For the text-containing cell, return its midpoint in (x, y) coordinate format. 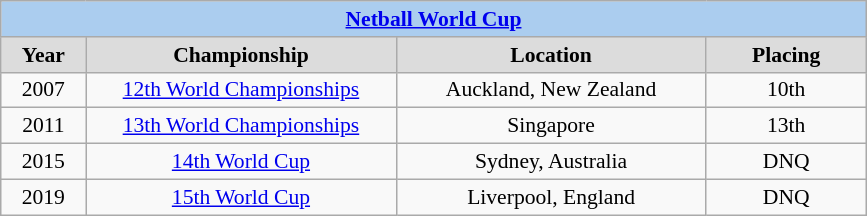
2007 (44, 90)
Championship (241, 55)
12th World Championships (241, 90)
2019 (44, 197)
13th (786, 126)
13th World Championships (241, 126)
Liverpool, England (551, 197)
2015 (44, 162)
14th World Cup (241, 162)
10th (786, 90)
2011 (44, 126)
Year (44, 55)
Sydney, Australia (551, 162)
Placing (786, 55)
Auckland, New Zealand (551, 90)
Location (551, 55)
15th World Cup (241, 197)
Singapore (551, 126)
Netball World Cup (434, 19)
